Find where the given text appears and provide that cell's center as (X, Y) coordinate. 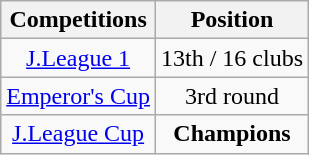
J.League 1 (78, 58)
Position (232, 20)
13th / 16 clubs (232, 58)
3rd round (232, 96)
J.League Cup (78, 134)
Competitions (78, 20)
Emperor's Cup (78, 96)
Champions (232, 134)
